Return the [X, Y] coordinate for the center point of the cell that contains the specified text.  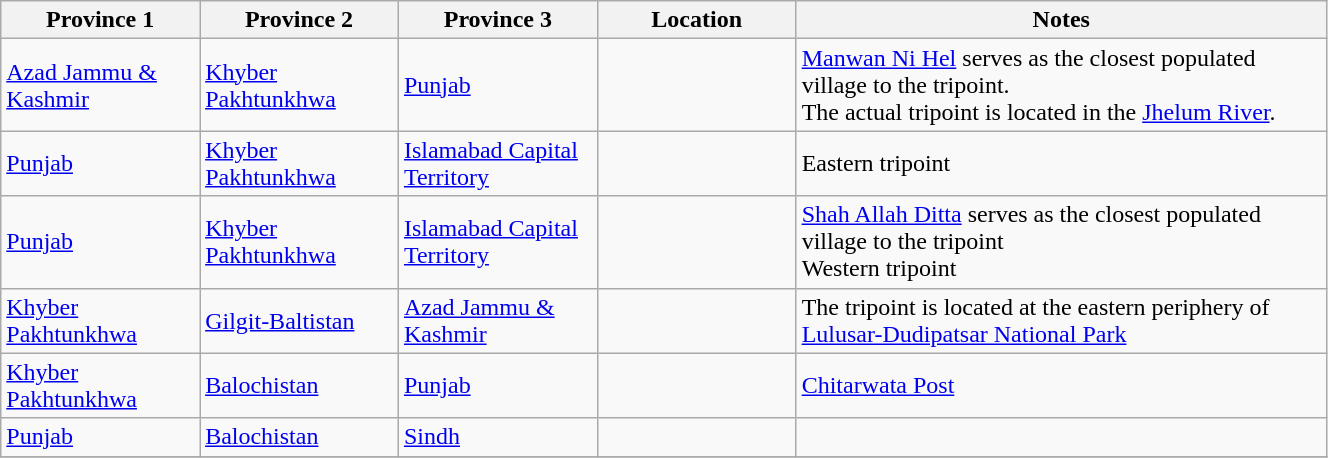
Manwan Ni Hel serves as the closest populated village to the tripoint.The actual tripoint is located in the Jhelum River. [1061, 85]
The tripoint is located at the eastern periphery of Lulusar-Dudipatsar National Park [1061, 320]
Province 3 [498, 20]
Province 1 [100, 20]
Notes [1061, 20]
Gilgit-Baltistan [300, 320]
Eastern tripoint [1061, 164]
Sindh [498, 437]
Shah Allah Ditta serves as the closest populated village to the tripointWestern tripoint [1061, 242]
Chitarwata Post [1061, 386]
Province 2 [300, 20]
Location [696, 20]
